Identify which cell holds the provided text, then report its [x, y] central coordinate. 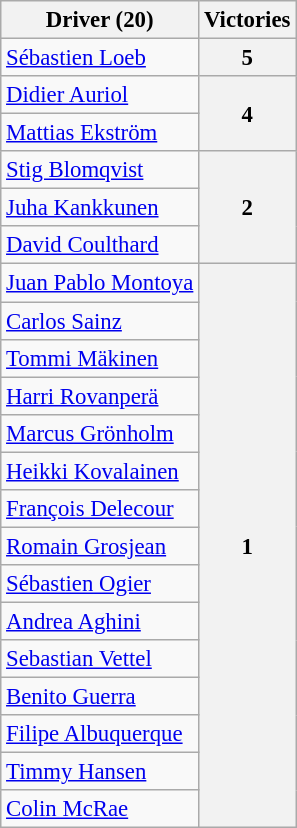
Timmy Hansen [100, 772]
Sebastian Vettel [100, 659]
Mattias Ekström [100, 133]
Heikki Kovalainen [100, 471]
2 [248, 208]
Colin McRae [100, 809]
Stig Blomqvist [100, 170]
François Delecour [100, 509]
Driver (20) [100, 20]
Harri Rovanperä [100, 396]
4 [248, 114]
Andrea Aghini [100, 621]
Filipe Albuquerque [100, 734]
Marcus Grönholm [100, 433]
Romain Grosjean [100, 546]
Sébastien Loeb [100, 58]
Tommi Mäkinen [100, 358]
1 [248, 546]
David Coulthard [100, 245]
Juan Pablo Montoya [100, 283]
Victories [248, 20]
Juha Kankkunen [100, 208]
Didier Auriol [100, 95]
Benito Guerra [100, 697]
Sébastien Ogier [100, 584]
5 [248, 58]
Carlos Sainz [100, 321]
